Return [x, y] of the center of cell containing provided text 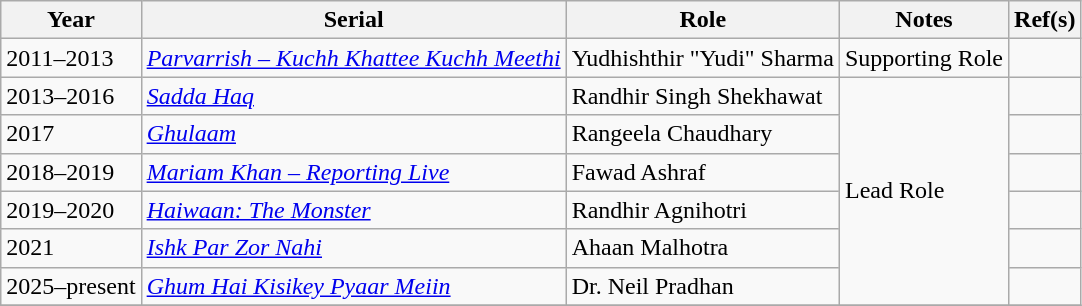
Yudhishthir "Yudi" Sharma [702, 58]
2025–present [71, 286]
Ghum Hai Kisikey Pyaar Meiin [354, 286]
Supporting Role [924, 58]
Notes [924, 20]
Randhir Singh Shekhawat [702, 96]
2011–2013 [71, 58]
Year [71, 20]
2017 [71, 134]
Lead Role [924, 191]
Ref(s) [1045, 20]
Ghulaam [354, 134]
Ishk Par Zor Nahi [354, 248]
Parvarrish – Kuchh Khattee Kuchh Meethi [354, 58]
2018–2019 [71, 172]
Mariam Khan – Reporting Live [354, 172]
Role [702, 20]
2019–2020 [71, 210]
2021 [71, 248]
2013–2016 [71, 96]
Rangeela Chaudhary [702, 134]
Sadda Haq [354, 96]
Haiwaan: The Monster [354, 210]
Randhir Agnihotri [702, 210]
Fawad Ashraf [702, 172]
Ahaan Malhotra [702, 248]
Dr. Neil Pradhan [702, 286]
Serial [354, 20]
